Capture the cell that displays the provided text and extract its (x, y) central coordinate. 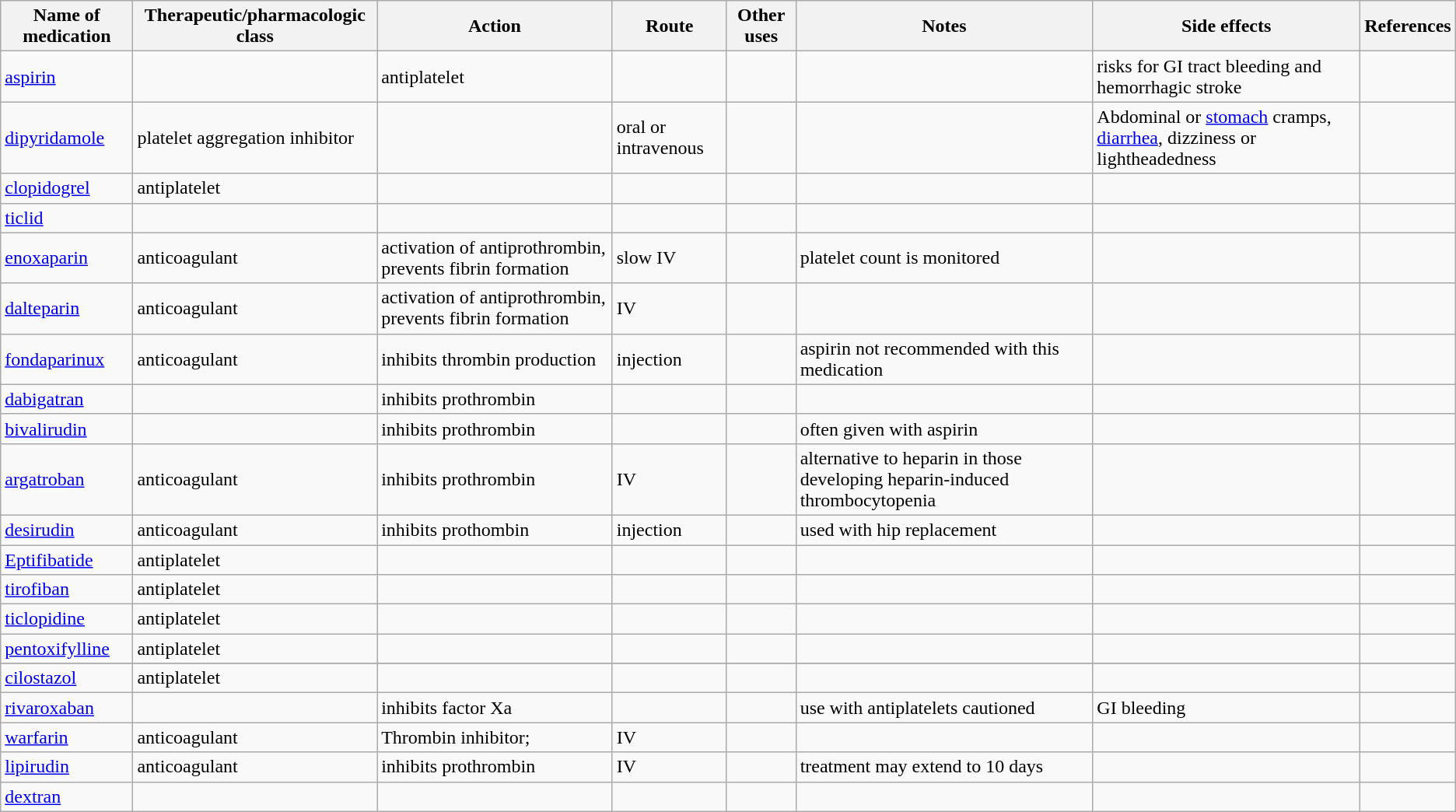
warfarin (67, 737)
tirofiban (67, 590)
inhibits prothombin (495, 530)
dabigatran (67, 399)
References (1408, 26)
lipirudin (67, 767)
Other uses (761, 26)
Thrombin inhibitor; (495, 737)
used with hip replacement (944, 530)
Notes (944, 26)
cilostazol (67, 678)
Eptifibatide (67, 559)
Name of medication (67, 26)
aspirin not recommended with this medication (944, 359)
dextran (67, 796)
slow IV (669, 258)
bivalirudin (67, 429)
aspirin (67, 76)
Therapeutic/pharmacologic class (255, 26)
enoxaparin (67, 258)
dalteparin (67, 308)
pentoxifylline (67, 649)
argatroban (67, 479)
Action (495, 26)
oral or intravenous (669, 138)
fondaparinux (67, 359)
alternative to heparin in those developing heparin-induced thrombocytopenia (944, 479)
Abdominal or stomach cramps, diarrhea, dizziness or lightheadedness (1227, 138)
dipyridamole (67, 138)
Route (669, 26)
ticlid (67, 218)
often given with aspirin (944, 429)
clopidogrel (67, 188)
desirudin (67, 530)
rivaroxaban (67, 708)
GI bleeding (1227, 708)
inhibits factor Xa (495, 708)
platelet count is monitored (944, 258)
inhibits thrombin production (495, 359)
ticlopidine (67, 619)
platelet aggregation inhibitor (255, 138)
risks for GI tract bleeding and hemorrhagic stroke (1227, 76)
treatment may extend to 10 days (944, 767)
Side effects (1227, 26)
use with antiplatelets cautioned (944, 708)
